Capture the cell that displays the provided text and extract its (x, y) central coordinate. 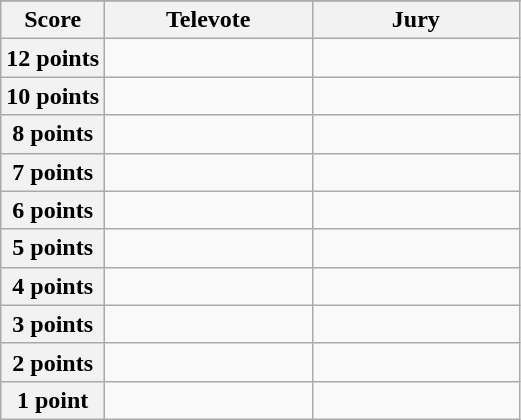
10 points (53, 96)
12 points (53, 58)
Score (53, 20)
4 points (53, 286)
Jury (416, 20)
1 point (53, 400)
Televote (209, 20)
3 points (53, 324)
5 points (53, 248)
6 points (53, 210)
7 points (53, 172)
8 points (53, 134)
2 points (53, 362)
